Output the [x, y] coordinate of the center of the cell containing the given text.  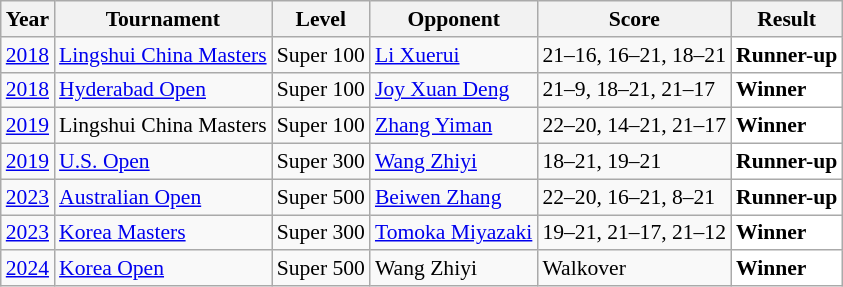
Year [28, 19]
Beiwen Zhang [454, 197]
22–20, 16–21, 8–21 [634, 197]
Score [634, 19]
Korea Open [163, 269]
U.S. Open [163, 162]
Li Xuerui [454, 55]
Tomoka Miyazaki [454, 233]
Zhang Yiman [454, 126]
Opponent [454, 19]
Korea Masters [163, 233]
Level [321, 19]
Australian Open [163, 197]
21–9, 18–21, 21–17 [634, 90]
Joy Xuan Deng [454, 90]
Hyderabad Open [163, 90]
19–21, 21–17, 21–12 [634, 233]
21–16, 16–21, 18–21 [634, 55]
Result [786, 19]
18–21, 19–21 [634, 162]
22–20, 14–21, 21–17 [634, 126]
2024 [28, 269]
Walkover [634, 269]
Tournament [163, 19]
